Determine the (X, Y) coordinate at the center of the cell enclosing the given text.  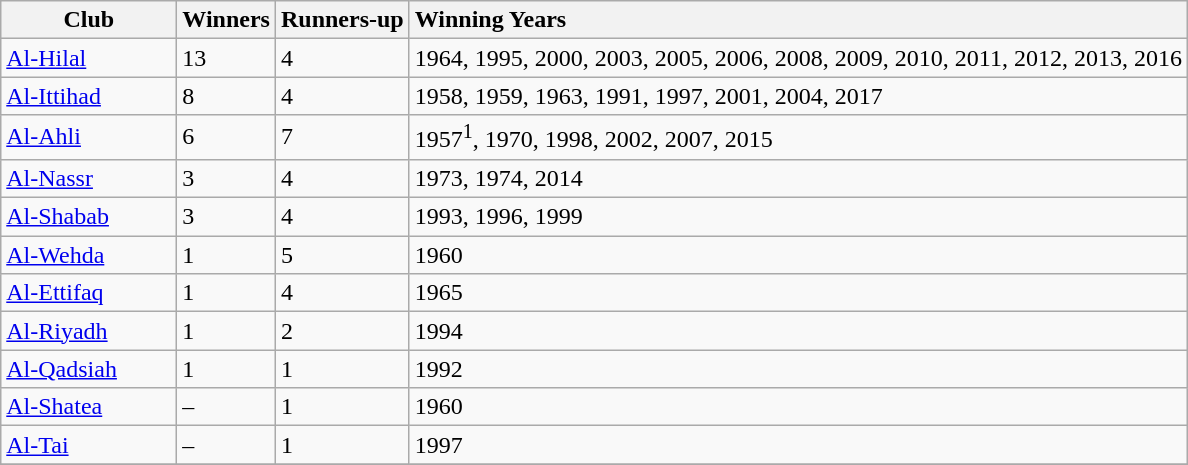
Al-Shatea (89, 407)
Al-Riyadh (89, 331)
19571, 1970, 1998, 2002, 2007, 2015 (798, 138)
1994 (798, 331)
Al-Ahli (89, 138)
13 (226, 58)
1993, 1996, 1999 (798, 217)
Winners (226, 20)
2 (342, 331)
Winning Years (798, 20)
1964, 1995, 2000, 2003, 2005, 2006, 2008, 2009, 2010, 2011, 2012, 2013, 2016 (798, 58)
7 (342, 138)
Al-Wehda (89, 255)
Al-Hilal (89, 58)
1992 (798, 369)
1958, 1959, 1963, 1991, 1997, 2001, 2004, 2017 (798, 96)
Runners-up (342, 20)
6 (226, 138)
8 (226, 96)
5 (342, 255)
Al-Shabab (89, 217)
1965 (798, 293)
1997 (798, 445)
Club (89, 20)
Al-Qadsiah (89, 369)
Al-Ettifaq (89, 293)
Al-Nassr (89, 178)
Al-Ittihad (89, 96)
1973, 1974, 2014 (798, 178)
Al-Tai (89, 445)
